Pinpoint the cell where the given text exists, returning its (X, Y) midpoint coordinate. 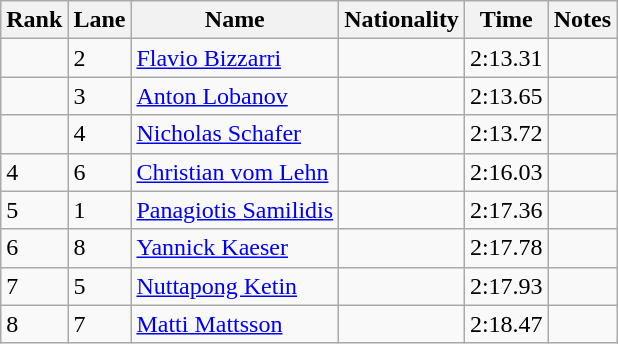
Christian vom Lehn (235, 172)
Notes (582, 20)
Panagiotis Samilidis (235, 210)
2:17.93 (506, 286)
Anton Lobanov (235, 96)
2:17.78 (506, 248)
Rank (34, 20)
2:18.47 (506, 324)
1 (100, 210)
Nicholas Schafer (235, 134)
Lane (100, 20)
2:13.65 (506, 96)
Yannick Kaeser (235, 248)
3 (100, 96)
Matti Mattsson (235, 324)
2:17.36 (506, 210)
Flavio Bizzarri (235, 58)
2:13.31 (506, 58)
2 (100, 58)
2:13.72 (506, 134)
Nuttapong Ketin (235, 286)
2:16.03 (506, 172)
Nationality (402, 20)
Name (235, 20)
Time (506, 20)
